Determine the [X, Y] coordinate at the center of the cell enclosing the given text.  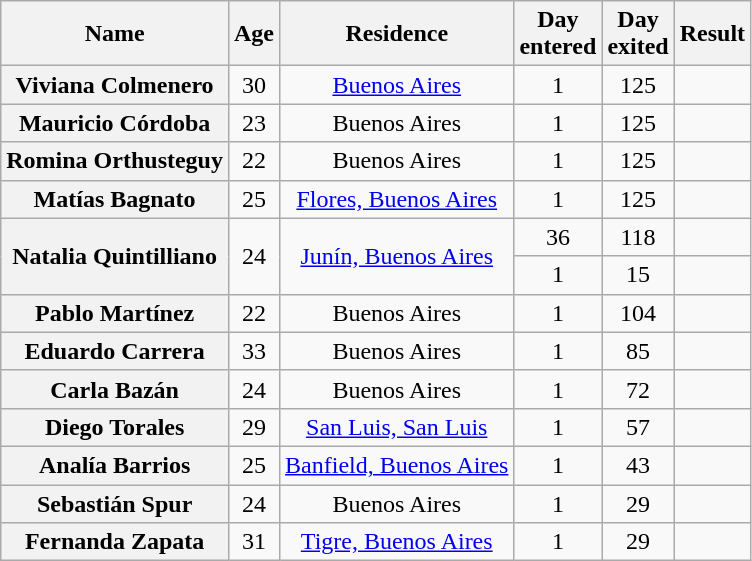
Natalia Quintilliano [115, 256]
33 [254, 351]
Matías Bagnato [115, 199]
104 [638, 313]
Diego Torales [115, 427]
15 [638, 275]
Viviana Colmenero [115, 85]
Residence [397, 34]
Dayentered [558, 34]
Romina Orthusteguy [115, 161]
36 [558, 237]
Flores, Buenos Aires [397, 199]
118 [638, 237]
Age [254, 34]
Mauricio Córdoba [115, 123]
72 [638, 389]
31 [254, 542]
43 [638, 465]
Fernanda Zapata [115, 542]
23 [254, 123]
57 [638, 427]
Sebastián Spur [115, 503]
Banfield, Buenos Aires [397, 465]
Result [712, 34]
Carla Bazán [115, 389]
Name [115, 34]
85 [638, 351]
Analía Barrios [115, 465]
Eduardo Carrera [115, 351]
Dayexited [638, 34]
San Luis, San Luis [397, 427]
Tigre, Buenos Aires [397, 542]
Junín, Buenos Aires [397, 256]
30 [254, 85]
Pablo Martínez [115, 313]
